Search for the cell housing the specified text and yield its [x, y] center coordinate. 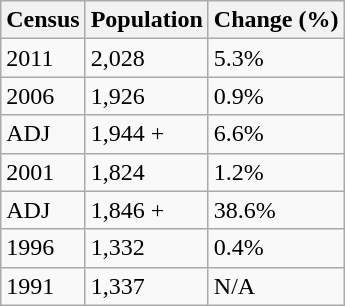
1,846 + [146, 210]
0.9% [276, 96]
2006 [43, 96]
38.6% [276, 210]
2001 [43, 172]
Population [146, 20]
1,944 + [146, 134]
1,926 [146, 96]
2,028 [146, 58]
N/A [276, 286]
6.6% [276, 134]
1,332 [146, 248]
Change (%) [276, 20]
1.2% [276, 172]
1,824 [146, 172]
5.3% [276, 58]
2011 [43, 58]
0.4% [276, 248]
1996 [43, 248]
Census [43, 20]
1991 [43, 286]
1,337 [146, 286]
